Provide the (x, y) coordinate of the cell's center where the given text is located.  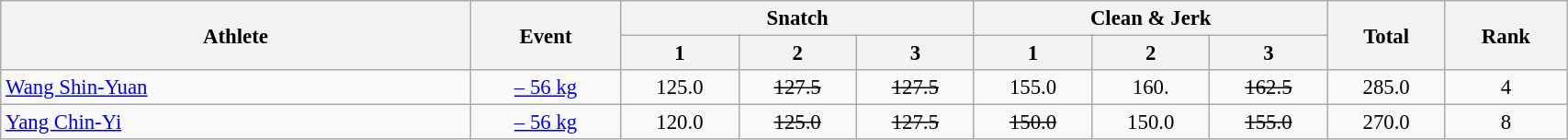
4 (1506, 87)
Yang Chin-Yi (235, 122)
Clean & Jerk (1150, 18)
Athlete (235, 35)
285.0 (1386, 87)
Rank (1506, 35)
Wang Shin-Yuan (235, 87)
8 (1506, 122)
160. (1151, 87)
Snatch (797, 18)
Event (546, 35)
Total (1386, 35)
270.0 (1386, 122)
120.0 (680, 122)
162.5 (1269, 87)
